For the text-containing cell, return its midpoint in (x, y) coordinate format. 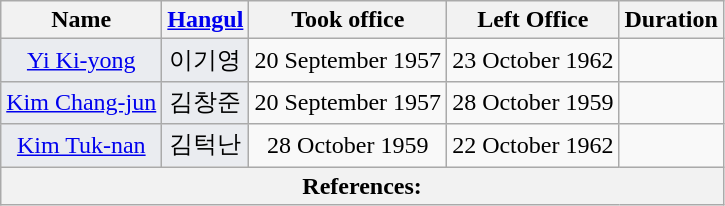
Yi Ki-yong (82, 60)
Duration (671, 20)
Hangul (206, 20)
23 October 1962 (533, 60)
김창준 (206, 102)
Left Office (533, 20)
김턱난 (206, 146)
Took office (348, 20)
References: (362, 185)
Name (82, 20)
22 October 1962 (533, 146)
Kim Chang-jun (82, 102)
Kim Tuk-nan (82, 146)
이기영 (206, 60)
